Pinpoint the cell where the given text exists, returning its (X, Y) midpoint coordinate. 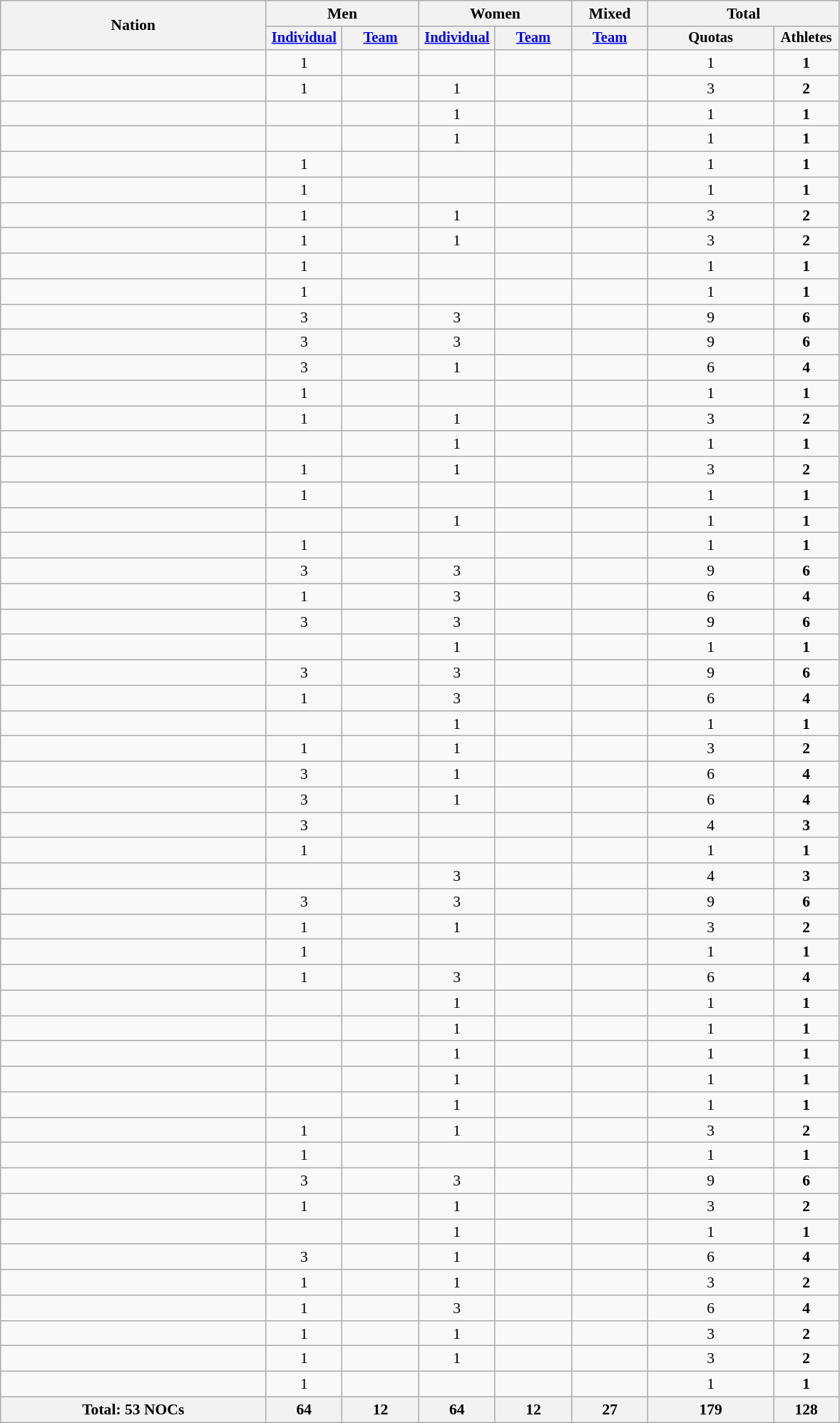
Women (495, 14)
Mixed (610, 14)
Athletes (806, 39)
Men (342, 14)
Quotas (711, 39)
Total (744, 14)
27 (610, 1410)
Total: 53 NOCs (133, 1410)
Nation (133, 26)
179 (711, 1410)
128 (806, 1410)
